Extract the (X, Y) coordinate from the center of the cell holding the provided text.  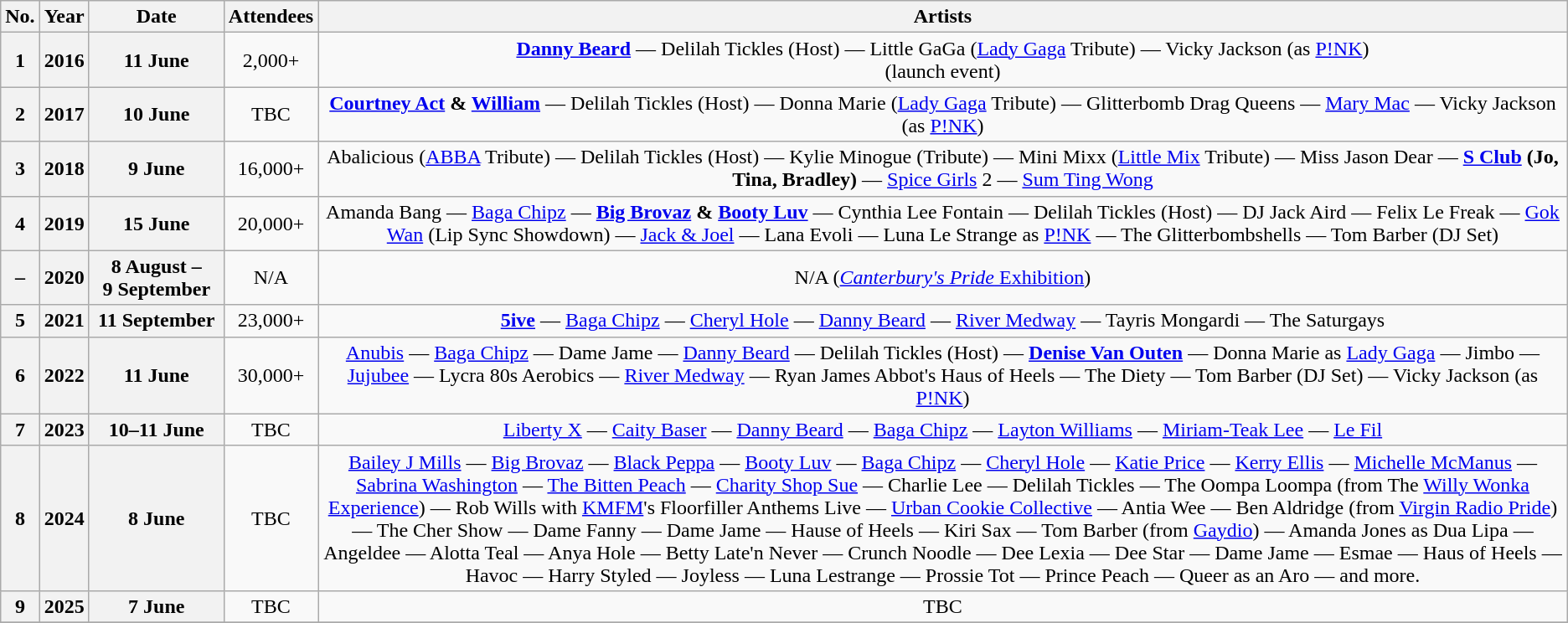
2019 (64, 223)
N/A (271, 278)
2020 (64, 278)
1 (20, 60)
2022 (64, 375)
11 September (156, 321)
9 June (156, 169)
2017 (64, 114)
10–11 June (156, 430)
7 June (156, 606)
2016 (64, 60)
Date (156, 17)
Danny Beard — Delilah Tickles (Host) — Little GaGa (Lady Gaga Tribute) — Vicky Jackson (as P!NK)(launch event) (943, 60)
2018 (64, 169)
8 August – 9 September (156, 278)
6 (20, 375)
16,000+ (271, 169)
10 June (156, 114)
5ive — Baga Chipz — Cheryl Hole — Danny Beard — River Medway — Tayris Mongardi — The Saturgays (943, 321)
9 (20, 606)
8 (20, 517)
2024 (64, 517)
N/A (Canterbury's Pride Exhibition) (943, 278)
2023 (64, 430)
3 (20, 169)
30,000+ (271, 375)
23,000+ (271, 321)
2021 (64, 321)
20,000+ (271, 223)
Artists (943, 17)
2,000+ (271, 60)
5 (20, 321)
Attendees (271, 17)
7 (20, 430)
2 (20, 114)
Year (64, 17)
No. (20, 17)
15 June (156, 223)
8 June (156, 517)
4 (20, 223)
Liberty X — Caity Baser — Danny Beard — Baga Chipz — Layton Williams — Miriam-Teak Lee — Le Fil (943, 430)
– (20, 278)
2025 (64, 606)
Courtney Act & William — Delilah Tickles (Host) — Donna Marie (Lady Gaga Tribute) — Glitterbomb Drag Queens — Mary Mac — Vicky Jackson (as P!NK) (943, 114)
